Determine the [X, Y] coordinate at the center of the cell enclosing the given text.  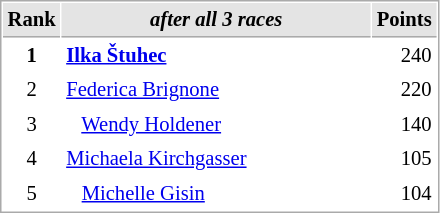
220 [404, 90]
240 [404, 56]
Ilka Štuhec [216, 56]
104 [404, 194]
Wendy Holdener [216, 124]
140 [404, 124]
5 [32, 194]
Rank [32, 20]
Michelle Gisin [216, 194]
1 [32, 56]
4 [32, 158]
after all 3 races [216, 20]
Michaela Kirchgasser [216, 158]
105 [404, 158]
2 [32, 90]
Federica Brignone [216, 90]
Points [404, 20]
3 [32, 124]
